Determine the (x, y) coordinate at the center of the cell enclosing the given text.  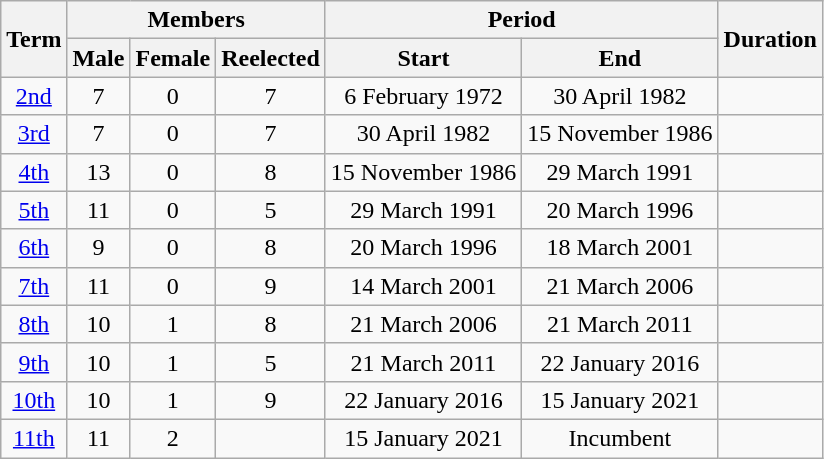
Female (173, 58)
Male (98, 58)
Term (34, 39)
2nd (34, 96)
14 March 2001 (423, 286)
18 March 2001 (620, 248)
6th (34, 248)
5th (34, 210)
4th (34, 172)
Duration (770, 39)
8th (34, 324)
6 February 1972 (423, 96)
10th (34, 400)
Reelected (271, 58)
13 (98, 172)
7th (34, 286)
Start (423, 58)
2 (173, 438)
Members (196, 20)
End (620, 58)
3rd (34, 134)
9th (34, 362)
Period (522, 20)
Incumbent (620, 438)
11th (34, 438)
